Detect which cell encompasses the target text, then output its (X, Y) center coordinate. 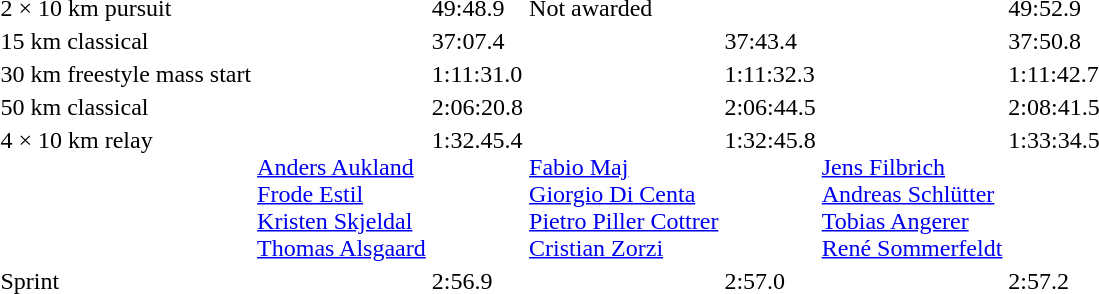
1:32.45.4 (477, 194)
Fabio MajGiorgio Di CentaPietro Piller CottrerCristian Zorzi (624, 194)
Anders AuklandFrode EstilKristen SkjeldalThomas Alsgaard (342, 194)
37:43.4 (770, 41)
2:06:20.8 (477, 107)
Jens Filbrich Andreas SchlütterTobias AngererRené Sommerfeldt (912, 194)
1:11:31.0 (477, 74)
37:07.4 (477, 41)
1:32:45.8 (770, 194)
2:06:44.5 (770, 107)
1:11:32.3 (770, 74)
